Locate the cell with the specified text and output its (x, y) center coordinate. 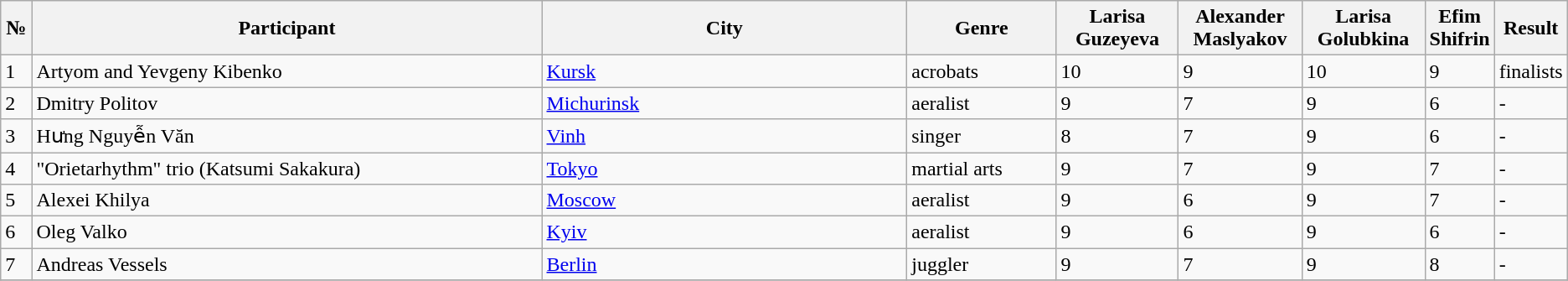
Alexander Maslyakov (1240, 29)
Kyiv (725, 232)
3 (17, 136)
Hưng Nguyễn Văn (286, 136)
Michurinsk (725, 103)
Result (1531, 29)
Kursk (725, 71)
Artyom and Yevgeny Kibenko (286, 71)
1 (17, 71)
Genre (982, 29)
Dmitry Politov (286, 103)
Participant (286, 29)
Berlin (725, 264)
Moscow (725, 200)
Larisa Guzeyeva (1117, 29)
Alexei Khilya (286, 200)
5 (17, 200)
№ (17, 29)
Oleg Valko (286, 232)
"Orietarhythm" trio (Katsumi Sakakura) (286, 169)
martial arts (982, 169)
City (725, 29)
Efim Shifrin (1459, 29)
Vinh (725, 136)
4 (17, 169)
2 (17, 103)
singer (982, 136)
acrobats (982, 71)
Tokyo (725, 169)
Andreas Vessels (286, 264)
juggler (982, 264)
finalists (1531, 71)
Larisa Golubkina (1364, 29)
